Pinpoint the cell where the given text exists, returning its [X, Y] midpoint coordinate. 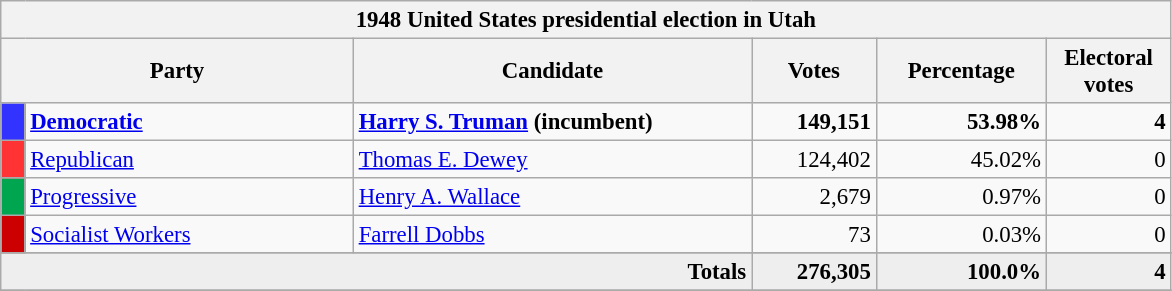
Farrell Dobbs [552, 235]
45.02% [961, 160]
Party [178, 72]
0.97% [961, 197]
149,151 [814, 122]
53.98% [961, 122]
4 [1108, 122]
Democratic [189, 122]
Republican [189, 160]
Henry A. Wallace [552, 197]
124,402 [814, 160]
Candidate [552, 72]
Socialist Workers [189, 235]
Thomas E. Dewey [552, 160]
Percentage [961, 72]
1948 United States presidential election in Utah [586, 20]
73 [814, 235]
Votes [814, 72]
2,679 [814, 197]
Harry S. Truman (incumbent) [552, 122]
Electoral votes [1108, 72]
0.03% [961, 235]
Progressive [189, 197]
